Determine the [X, Y] coordinate at the center of the cell enclosing the given text.  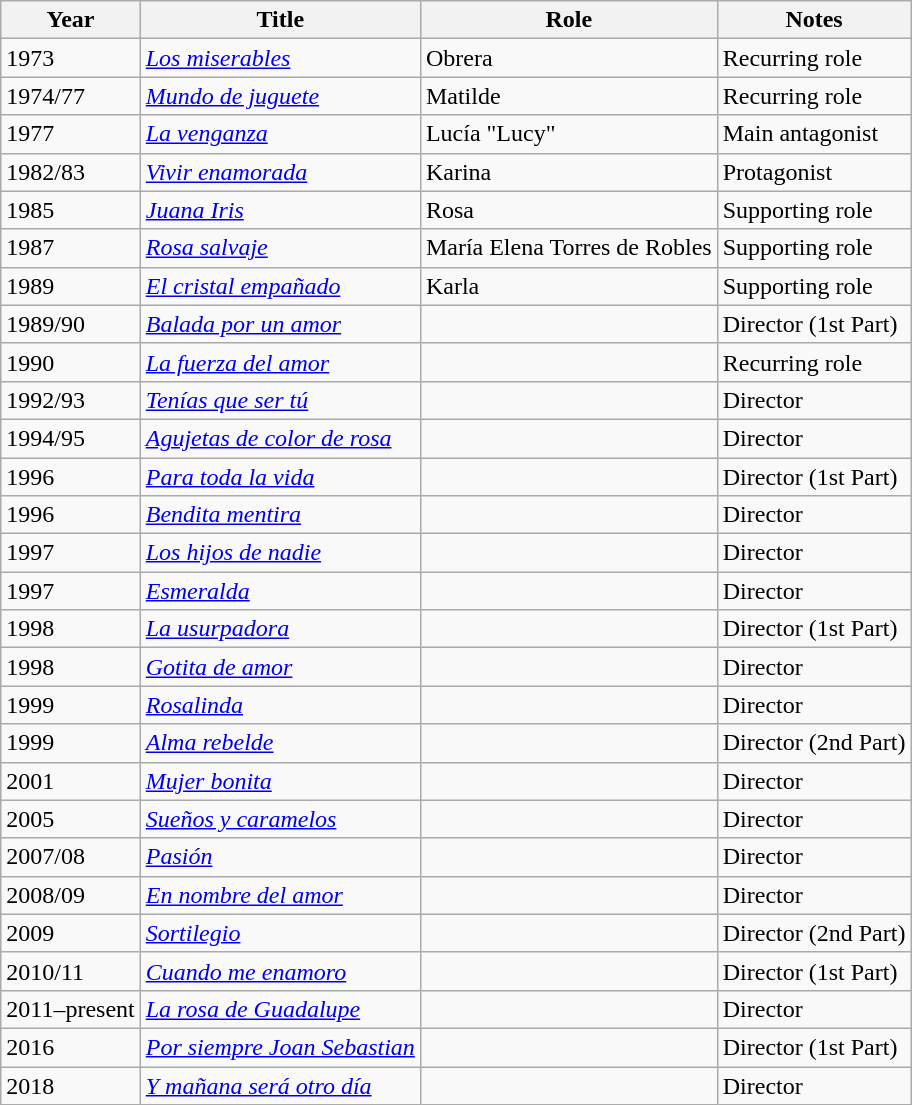
1973 [70, 58]
Para toda la vida [280, 477]
Esmeralda [280, 591]
Matilde [568, 96]
Mujer bonita [280, 781]
Year [70, 20]
La usurpadora [280, 629]
Juana Iris [280, 210]
1990 [70, 362]
2011–present [70, 1009]
Cuando me enamoro [280, 971]
2007/08 [70, 857]
Por siempre Joan Sebastian [280, 1047]
En nombre del amor [280, 895]
La venganza [280, 134]
Title [280, 20]
1974/77 [70, 96]
Rosa [568, 210]
Karla [568, 286]
2008/09 [70, 895]
2009 [70, 933]
Notes [814, 20]
Alma rebelde [280, 743]
Bendita mentira [280, 515]
Role [568, 20]
2010/11 [70, 971]
Obrera [568, 58]
Los hijos de nadie [280, 553]
Karina [568, 172]
Gotita de amor [280, 667]
Los miserables [280, 58]
La rosa de Guadalupe [280, 1009]
1985 [70, 210]
Balada por un amor [280, 324]
1994/95 [70, 438]
2001 [70, 781]
Rosa salvaje [280, 248]
Sortilegio [280, 933]
1992/93 [70, 400]
2016 [70, 1047]
Lucía "Lucy" [568, 134]
Y mañana será otro día [280, 1085]
1987 [70, 248]
2005 [70, 819]
1989 [70, 286]
1989/90 [70, 324]
1982/83 [70, 172]
El cristal empañado [280, 286]
La fuerza del amor [280, 362]
1977 [70, 134]
Sueños y caramelos [280, 819]
María Elena Torres de Robles [568, 248]
Rosalinda [280, 705]
Main antagonist [814, 134]
Tenías que ser tú [280, 400]
Agujetas de color de rosa [280, 438]
Mundo de juguete [280, 96]
Pasión [280, 857]
2018 [70, 1085]
Protagonist [814, 172]
Vivir enamorada [280, 172]
